Output the (x, y) coordinate of the center of the cell containing the given text.  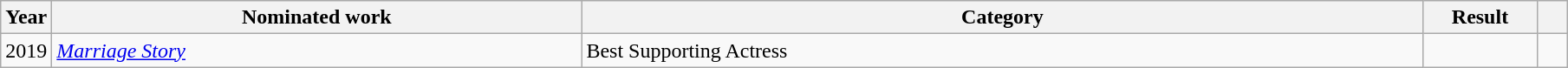
Year (26, 17)
Result (1480, 17)
Marriage Story (317, 51)
Nominated work (317, 17)
2019 (26, 51)
Best Supporting Actress (1002, 51)
Category (1002, 17)
